Return [x, y] of the center of cell containing provided text 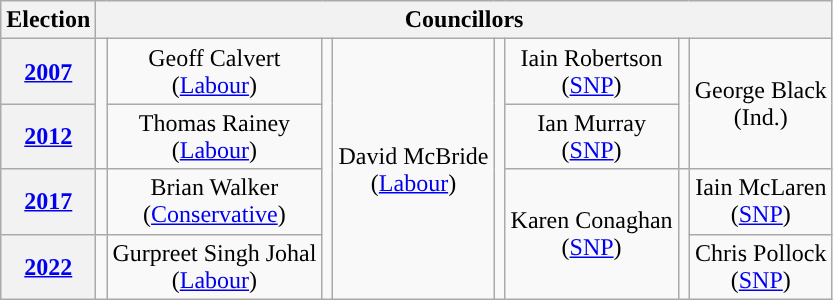
Karen Conaghan(SNP) [592, 234]
2017 [48, 202]
Gurpreet Singh Johal(Labour) [214, 266]
Iain Robertson(SNP) [592, 72]
George Black(Ind.) [760, 104]
2012 [48, 136]
David McBride(Labour) [414, 169]
Councillors [464, 20]
Brian Walker(Conservative) [214, 202]
Thomas Rainey(Labour) [214, 136]
2022 [48, 266]
Election [48, 20]
Iain McLaren(SNP) [760, 202]
2007 [48, 72]
Geoff Calvert(Labour) [214, 72]
Ian Murray(SNP) [592, 136]
Chris Pollock(SNP) [760, 266]
